For the text-containing cell, return its midpoint in (X, Y) coordinate format. 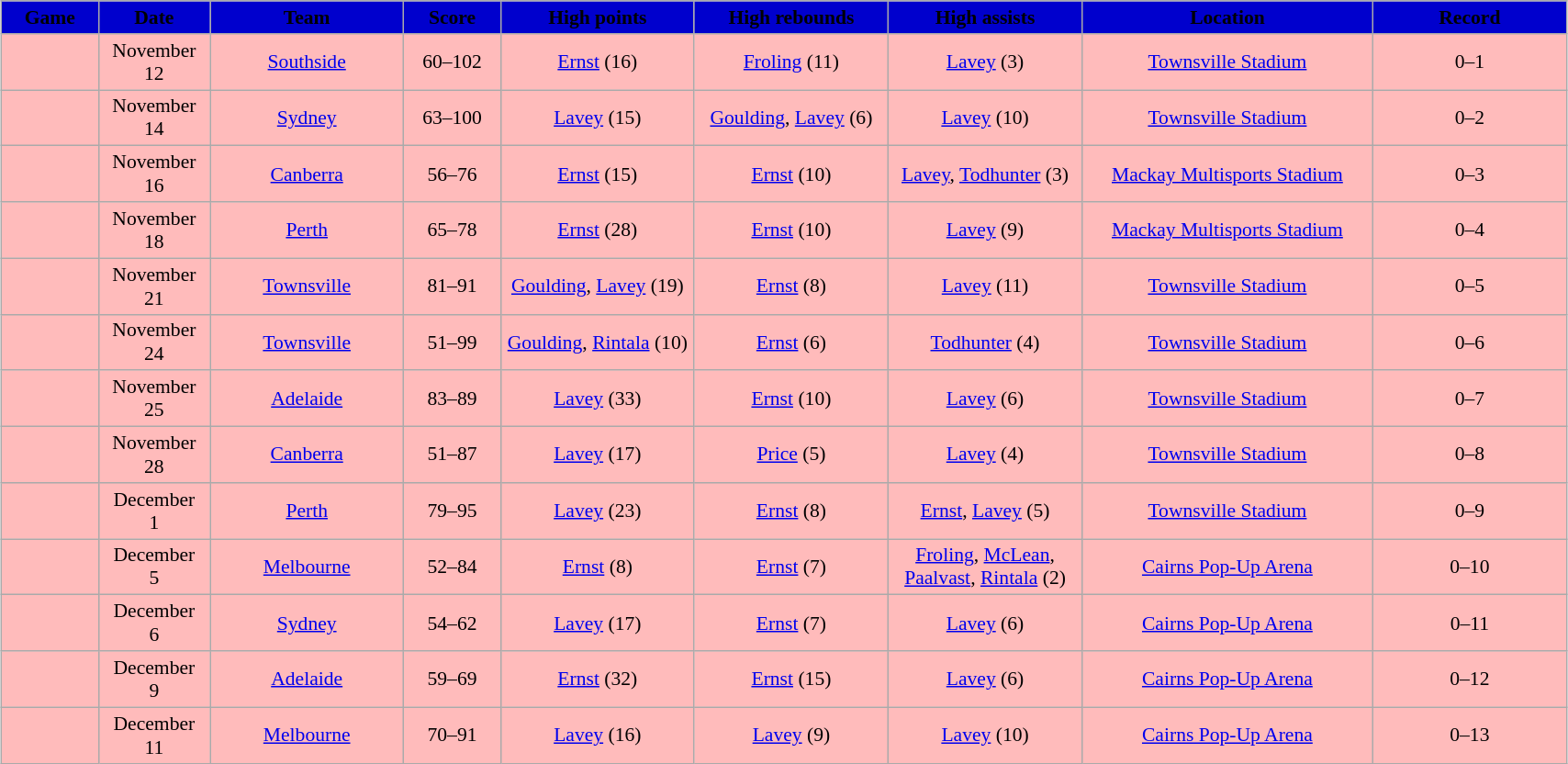
Todhunter (4) (984, 342)
Location (1228, 17)
November 12 (154, 62)
Lavey (16) (597, 735)
56–76 (453, 174)
Goulding, Rintala (10) (597, 342)
Lavey, Todhunter (3) (984, 174)
70–91 (453, 735)
High assists (984, 17)
0–3 (1469, 174)
December 1 (154, 511)
52–84 (453, 567)
Date (154, 17)
0–11 (1469, 623)
Goulding, Lavey (6) (791, 118)
0–9 (1469, 511)
Ernst, Lavey (5) (984, 511)
54–62 (453, 623)
Ernst (32) (597, 680)
November 14 (154, 118)
November 21 (154, 286)
83–89 (453, 399)
Record (1469, 17)
Froling, McLean, Paalvast, Rintala (2) (984, 567)
November 18 (154, 230)
59–69 (453, 680)
Score (453, 17)
51–87 (453, 455)
79–95 (453, 511)
Price (5) (791, 455)
0–4 (1469, 230)
Lavey (15) (597, 118)
December 6 (154, 623)
63–100 (453, 118)
Froling (11) (791, 62)
Lavey (23) (597, 511)
November 28 (154, 455)
December 9 (154, 680)
Lavey (4) (984, 455)
81–91 (453, 286)
December 5 (154, 567)
0–8 (1469, 455)
Lavey (3) (984, 62)
Goulding, Lavey (19) (597, 286)
Ernst (28) (597, 230)
November 25 (154, 399)
60–102 (453, 62)
0–6 (1469, 342)
0–1 (1469, 62)
51–99 (453, 342)
High rebounds (791, 17)
Southside (307, 62)
Team (307, 17)
65–78 (453, 230)
0–2 (1469, 118)
November 24 (154, 342)
0–7 (1469, 399)
0–12 (1469, 680)
High points (597, 17)
Lavey (33) (597, 399)
0–13 (1469, 735)
0–5 (1469, 286)
Ernst (6) (791, 342)
0–10 (1469, 567)
November 16 (154, 174)
Ernst (16) (597, 62)
Game (50, 17)
December 11 (154, 735)
Lavey (11) (984, 286)
